For the text-containing cell, return its midpoint in [X, Y] coordinate format. 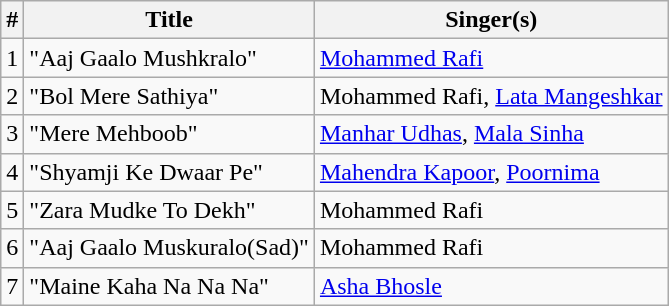
Asha Bhosle [491, 286]
1 [12, 58]
"Bol Mere Sathiya" [170, 96]
# [12, 20]
"Zara Mudke To Dekh" [170, 210]
Mahendra Kapoor, Poornima [491, 172]
"Aaj Gaalo Muskuralo(Sad)" [170, 248]
6 [12, 248]
"Shyamji Ke Dwaar Pe" [170, 172]
"Mere Mehboob" [170, 134]
Title [170, 20]
2 [12, 96]
Mohammed Rafi, Lata Mangeshkar [491, 96]
"Maine Kaha Na Na Na" [170, 286]
"Aaj Gaalo Mushkralo" [170, 58]
3 [12, 134]
Singer(s) [491, 20]
Manhar Udhas, Mala Sinha [491, 134]
4 [12, 172]
7 [12, 286]
5 [12, 210]
